Locate the cell with the specified text and output its [X, Y] center coordinate. 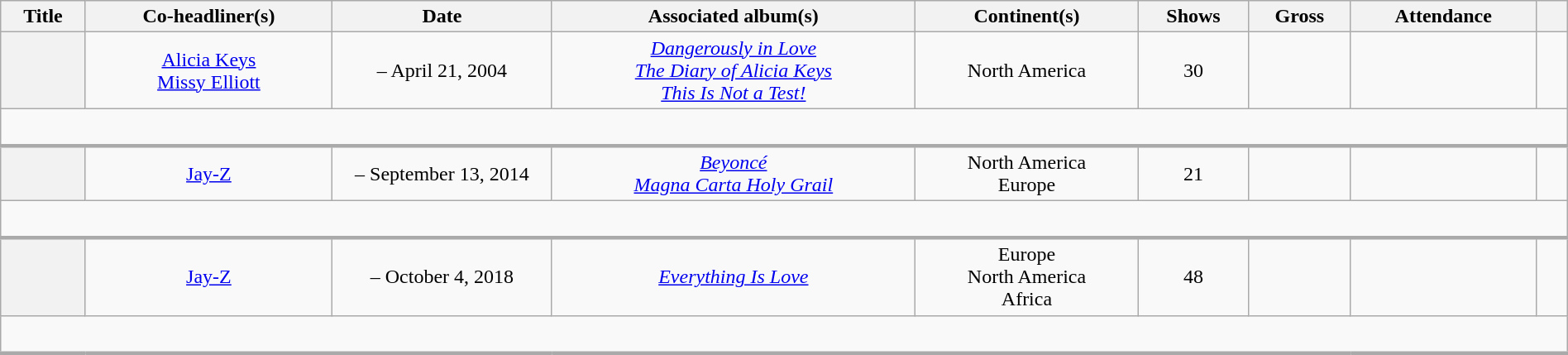
Associated album(s) [734, 17]
21 [1193, 174]
BeyoncéMagna Carta Holy Grail [734, 174]
EuropeNorth AmericaAfrica [1027, 276]
Attendance [1443, 17]
Dangerously in LoveThe Diary of Alicia KeysThis Is Not a Test! [734, 70]
Shows [1193, 17]
Alicia KeysMissy Elliott [208, 70]
48 [1193, 276]
– September 13, 2014 [442, 174]
Title [43, 17]
30 [1193, 70]
– April 21, 2004 [442, 70]
Everything Is Love [734, 276]
– October 4, 2018 [442, 276]
Date [442, 17]
North AmericaEurope [1027, 174]
Co-headliner(s) [208, 17]
Gross [1300, 17]
Continent(s) [1027, 17]
North America [1027, 70]
